Identify which cell holds the provided text, then report its (X, Y) central coordinate. 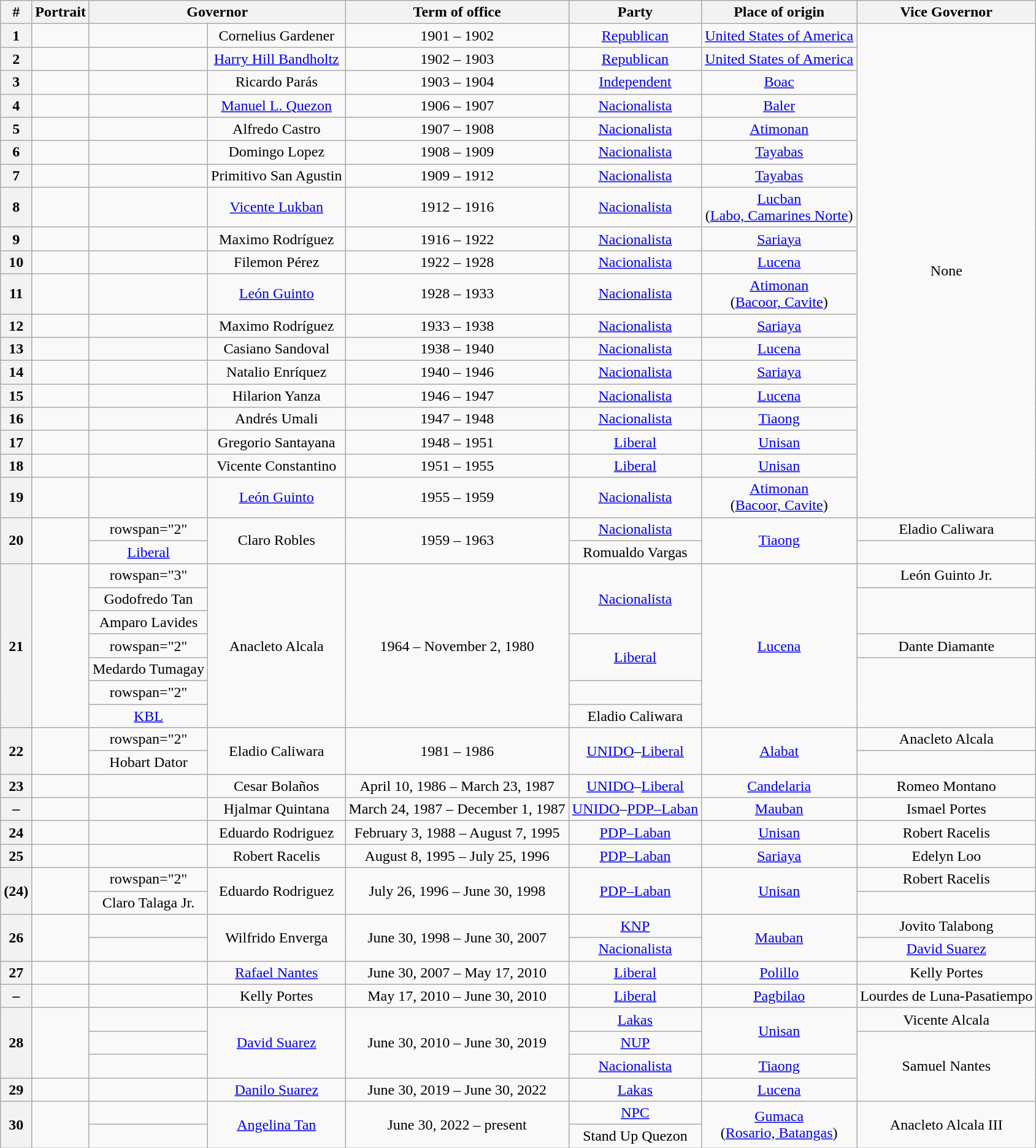
Filemon Pérez (277, 262)
30 (16, 1125)
Anacleto Alcala III (946, 1125)
1909 – 1912 (457, 175)
(24) (16, 891)
19 (16, 497)
6 (16, 152)
KBL (148, 716)
Governor (217, 12)
Pagbilao (779, 996)
Vicente Alcala (946, 1019)
Claro Talaga Jr. (148, 903)
Edelyn Loo (946, 856)
Vice Governor (946, 12)
1902 – 1903 (457, 59)
Portrait (61, 12)
1940 – 1946 (457, 372)
NPC (635, 1113)
Romeo Montano (946, 786)
Medardo Tumagay (148, 669)
1907 – 1908 (457, 129)
1951 – 1955 (457, 466)
UNIDO–PDP–Laban (635, 809)
14 (16, 372)
26 (16, 938)
Baler (779, 106)
Vicente Lukban (277, 207)
# (16, 12)
Godofredo Tan (148, 599)
9 (16, 239)
1938 – 1940 (457, 349)
1901 – 1902 (457, 36)
1912 – 1916 (457, 207)
1903 – 1904 (457, 82)
2 (16, 59)
February 3, 1988 – August 7, 1995 (457, 833)
23 (16, 786)
11 (16, 293)
Hilarion Yanza (277, 396)
Gumaca (Rosario, Batangas) (779, 1125)
Boac (779, 82)
17 (16, 442)
Atimonan (779, 129)
1955 – 1959 (457, 497)
1922 – 1928 (457, 262)
1964 – November 2, 1980 (457, 645)
Independent (635, 82)
7 (16, 175)
3 (16, 82)
28 (16, 1042)
Cornelius Gardener (277, 36)
June 30, 2019 – June 30, 2022 (457, 1089)
24 (16, 833)
None (946, 271)
Hobart Dator (148, 763)
12 (16, 326)
Alabat (779, 751)
25 (16, 856)
NUP (635, 1042)
Amparo Lavides (148, 622)
Romualdo Vargas (635, 552)
June 30, 2007 – May 17, 2010 (457, 973)
Manuel L. Quezon (277, 106)
21 (16, 645)
Vicente Constantino (277, 466)
4 (16, 106)
1947 – 1948 (457, 419)
Candelaria (779, 786)
1948 – 1951 (457, 442)
Domingo Lopez (277, 152)
1933 – 1938 (457, 326)
May 17, 2010 – June 30, 2010 (457, 996)
20 (16, 541)
1946 – 1947 (457, 396)
Dante Diamante (946, 645)
1959 – 1963 (457, 541)
Lucban (Labo, Camarines Norte) (779, 207)
Danilo Suarez (277, 1089)
27 (16, 973)
Samuel Nantes (946, 1066)
June 30, 2022 – present (457, 1125)
Term of office (457, 12)
1908 – 1909 (457, 152)
Ricardo Parás (277, 82)
Ismael Portes (946, 809)
5 (16, 129)
Hjalmar Quintana (277, 809)
rowspan="3" (148, 576)
15 (16, 396)
1906 – 1907 (457, 106)
Gregorio Santayana (277, 442)
13 (16, 349)
June 30, 1998 – June 30, 2007 (457, 938)
Jovito Talabong (946, 926)
Harry Hill Bandholtz (277, 59)
Wilfrido Enverga (277, 938)
Claro Robles (277, 541)
1916 – 1922 (457, 239)
July 26, 1996 – June 30, 1998 (457, 891)
10 (16, 262)
Alfredo Castro (277, 129)
KNP (635, 926)
Place of origin (779, 12)
March 24, 1987 – December 1, 1987 (457, 809)
8 (16, 207)
April 10, 1986 – March 23, 1987 (457, 786)
22 (16, 751)
Rafael Nantes (277, 973)
18 (16, 466)
1928 – 1933 (457, 293)
Lourdes de Luna-Pasatiempo (946, 996)
León Guinto Jr. (946, 576)
1981 – 1986 (457, 751)
Cesar Bolaños (277, 786)
Primitivo San Agustin (277, 175)
1 (16, 36)
Polillo (779, 973)
Angelina Tan (277, 1125)
Casiano Sandoval (277, 349)
Stand Up Quezon (635, 1136)
Natalio Enríquez (277, 372)
Party (635, 12)
Andrés Umali (277, 419)
June 30, 2010 – June 30, 2019 (457, 1042)
August 8, 1995 – July 25, 1996 (457, 856)
16 (16, 419)
29 (16, 1089)
